Return (X, Y) of the center of cell containing provided text 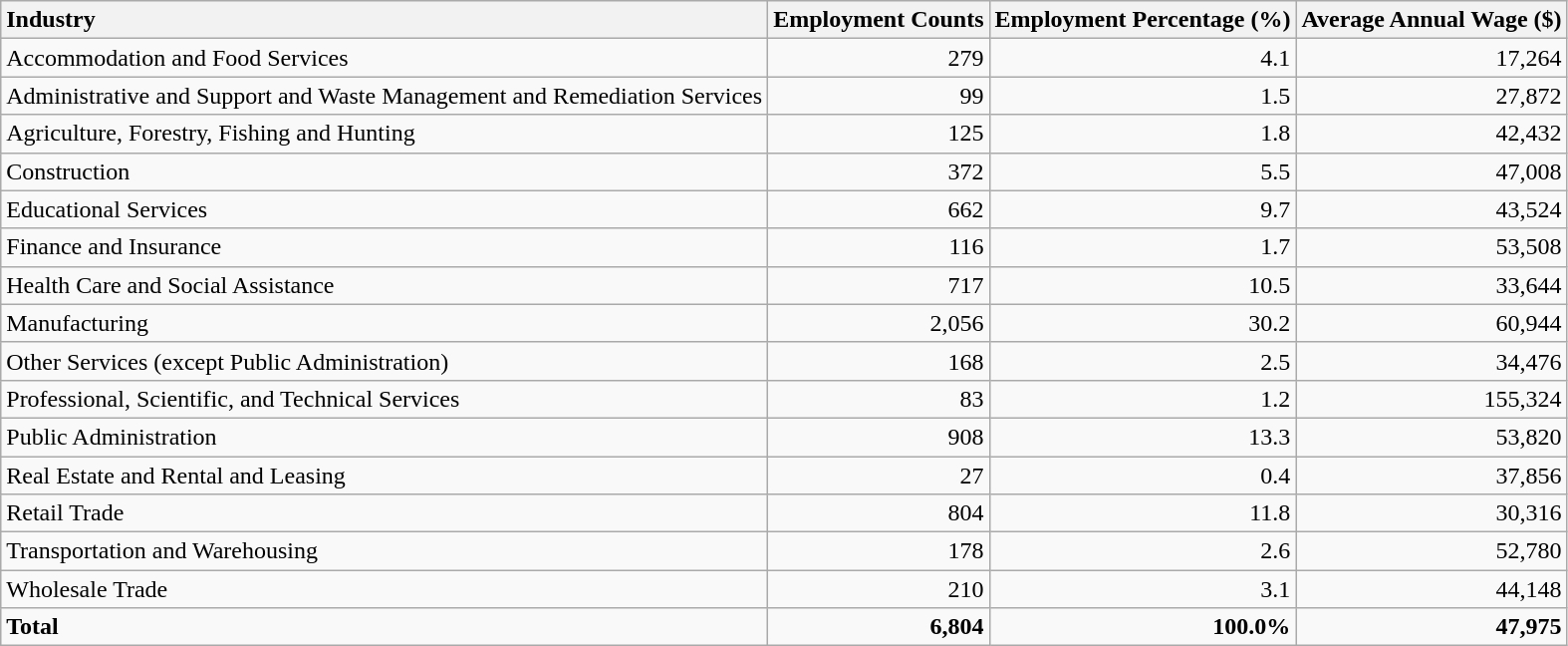
0.4 (1143, 476)
34,476 (1432, 361)
47,008 (1432, 171)
Retail Trade (385, 513)
Other Services (except Public Administration) (385, 361)
4.1 (1143, 58)
Transportation and Warehousing (385, 551)
Wholesale Trade (385, 589)
5.5 (1143, 171)
47,975 (1432, 627)
Professional, Scientific, and Technical Services (385, 399)
155,324 (1432, 399)
Employment Counts (879, 20)
33,644 (1432, 285)
Administrative and Support and Waste Management and Remediation Services (385, 96)
3.1 (1143, 589)
Agriculture, Forestry, Fishing and Hunting (385, 134)
1.8 (1143, 134)
1.5 (1143, 96)
42,432 (1432, 134)
53,820 (1432, 437)
9.7 (1143, 209)
17,264 (1432, 58)
60,944 (1432, 323)
99 (879, 96)
27 (879, 476)
Manufacturing (385, 323)
27,872 (1432, 96)
125 (879, 134)
6,804 (879, 627)
Accommodation and Food Services (385, 58)
44,148 (1432, 589)
Public Administration (385, 437)
2.6 (1143, 551)
908 (879, 437)
13.3 (1143, 437)
37,856 (1432, 476)
2.5 (1143, 361)
2,056 (879, 323)
100.0% (1143, 627)
Finance and Insurance (385, 247)
10.5 (1143, 285)
1.2 (1143, 399)
83 (879, 399)
43,524 (1432, 209)
Employment Percentage (%) (1143, 20)
11.8 (1143, 513)
279 (879, 58)
210 (879, 589)
Average Annual Wage ($) (1432, 20)
372 (879, 171)
Educational Services (385, 209)
30,316 (1432, 513)
Industry (385, 20)
52,780 (1432, 551)
717 (879, 285)
Construction (385, 171)
1.7 (1143, 247)
662 (879, 209)
178 (879, 551)
Total (385, 627)
53,508 (1432, 247)
Real Estate and Rental and Leasing (385, 476)
30.2 (1143, 323)
804 (879, 513)
168 (879, 361)
116 (879, 247)
Health Care and Social Assistance (385, 285)
